Pinpoint the cell where the given text exists, returning its [x, y] midpoint coordinate. 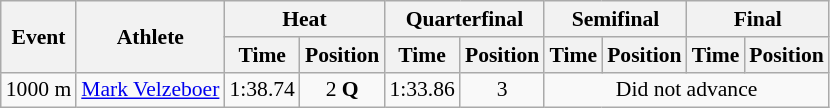
Heat [304, 19]
1:38.74 [262, 90]
3 [502, 90]
Did not advance [686, 90]
Final [758, 19]
Mark Velzeboer [150, 90]
Athlete [150, 36]
Event [38, 36]
Semifinal [615, 19]
1:33.86 [422, 90]
1000 m [38, 90]
2 Q [342, 90]
Quarterfinal [464, 19]
